Find where the given text appears and provide that cell's center as [X, Y] coordinate. 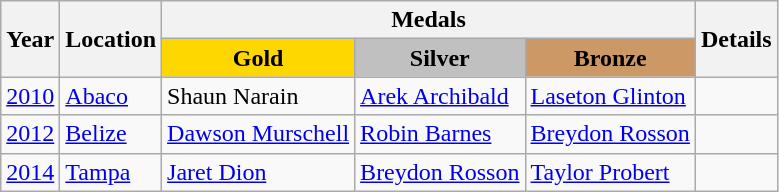
Robin Barnes [440, 134]
Taylor Probert [610, 172]
Details [736, 39]
Bronze [610, 58]
Medals [429, 20]
Silver [440, 58]
2012 [30, 134]
Abaco [111, 96]
Gold [258, 58]
Arek Archibald [440, 96]
Shaun Narain [258, 96]
Dawson Murschell [258, 134]
Location [111, 39]
Tampa [111, 172]
2010 [30, 96]
2014 [30, 172]
Jaret Dion [258, 172]
Laseton Glinton [610, 96]
Year [30, 39]
Belize [111, 134]
